Output the (X, Y) coordinate of the center of the cell containing the given text.  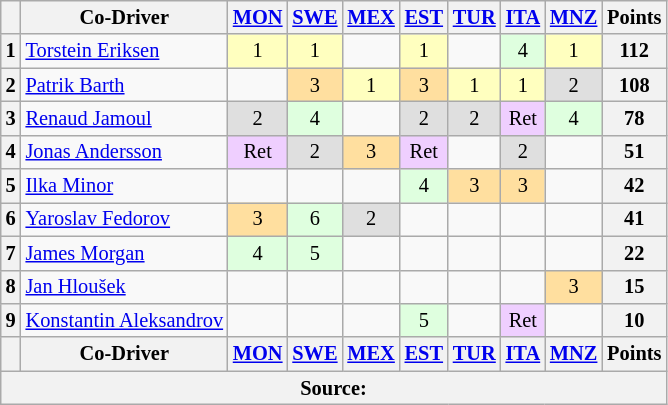
10 (634, 320)
51 (634, 152)
Patrik Barth (124, 85)
42 (634, 186)
Yaroslav Fedorov (124, 219)
108 (634, 85)
9 (11, 320)
78 (634, 118)
Ilka Minor (124, 186)
Jan Hloušek (124, 287)
7 (11, 253)
James Morgan (124, 253)
15 (634, 287)
41 (634, 219)
22 (634, 253)
Renaud Jamoul (124, 118)
Konstantin Aleksandrov (124, 320)
112 (634, 51)
8 (11, 287)
Source: (334, 388)
Jonas Andersson (124, 152)
Torstein Eriksen (124, 51)
